Pinpoint the cell where the given text exists, returning its [X, Y] midpoint coordinate. 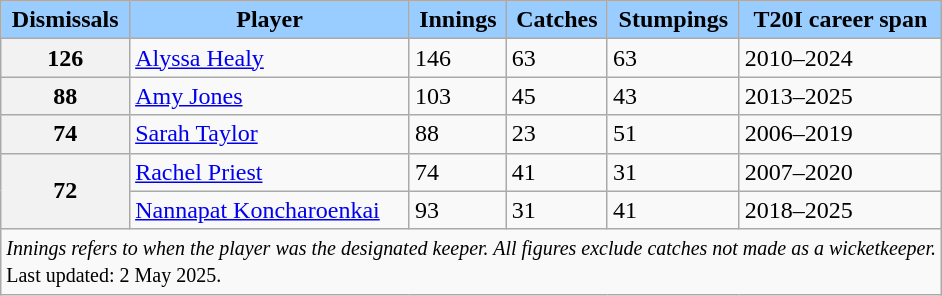
103 [458, 96]
Innings refers to when the player was the designated keeper. All figures exclude catches not made as a wicketkeeper.Last updated: 2 May 2025. [472, 262]
146 [458, 58]
Nannapat Koncharoenkai [270, 210]
51 [673, 134]
2007–2020 [840, 172]
Catches [556, 20]
Alyssa Healy [270, 58]
93 [458, 210]
23 [556, 134]
Player [270, 20]
T20I career span [840, 20]
72 [66, 191]
Dismissals [66, 20]
2018–2025 [840, 210]
2010–2024 [840, 58]
Rachel Priest [270, 172]
Amy Jones [270, 96]
Innings [458, 20]
Sarah Taylor [270, 134]
45 [556, 96]
2006–2019 [840, 134]
43 [673, 96]
126 [66, 58]
2013–2025 [840, 96]
Stumpings [673, 20]
